Locate the cell with the specified text and output its [X, Y] center coordinate. 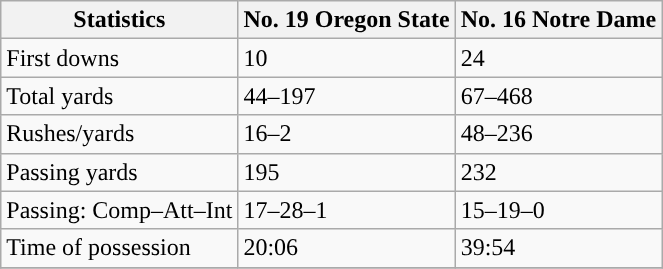
39:54 [558, 248]
Statistics [120, 20]
First downs [120, 58]
232 [558, 172]
48–236 [558, 134]
44–197 [346, 96]
24 [558, 58]
Passing: Comp–Att–Int [120, 210]
67–468 [558, 96]
No. 16 Notre Dame [558, 20]
20:06 [346, 248]
Time of possession [120, 248]
16–2 [346, 134]
15–19–0 [558, 210]
195 [346, 172]
17–28–1 [346, 210]
Total yards [120, 96]
Passing yards [120, 172]
No. 19 Oregon State [346, 20]
10 [346, 58]
Rushes/yards [120, 134]
